From the cell containing the given text, extract its center point as (X, Y) coordinate. 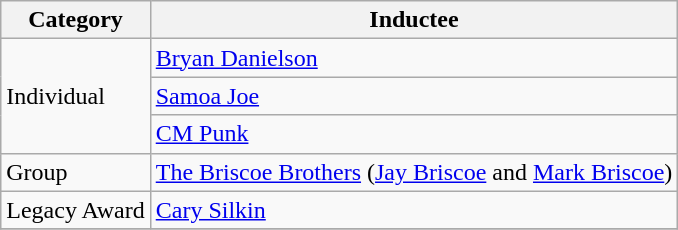
Cary Silkin (414, 210)
Samoa Joe (414, 96)
Inductee (414, 20)
Bryan Danielson (414, 58)
Category (76, 20)
The Briscoe Brothers (Jay Briscoe and Mark Briscoe) (414, 172)
Legacy Award (76, 210)
CM Punk (414, 134)
Group (76, 172)
Individual (76, 96)
